Identify which cell holds the provided text, then report its (x, y) central coordinate. 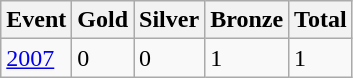
Silver (170, 20)
2007 (36, 58)
Gold (103, 20)
Total (321, 20)
Event (36, 20)
Bronze (247, 20)
